Search for the cell housing the specified text and yield its [x, y] center coordinate. 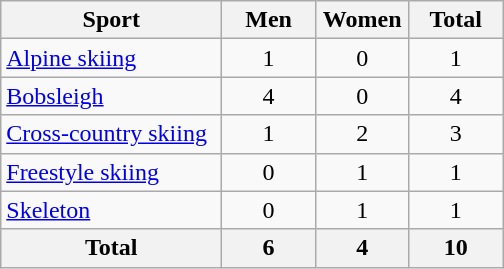
Bobsleigh [112, 96]
6 [269, 248]
Freestyle skiing [112, 172]
Cross-country skiing [112, 134]
Alpine skiing [112, 58]
Women [362, 20]
10 [456, 248]
3 [456, 134]
Men [269, 20]
Sport [112, 20]
2 [362, 134]
Skeleton [112, 210]
